Identify which cell holds the provided text, then report its [x, y] central coordinate. 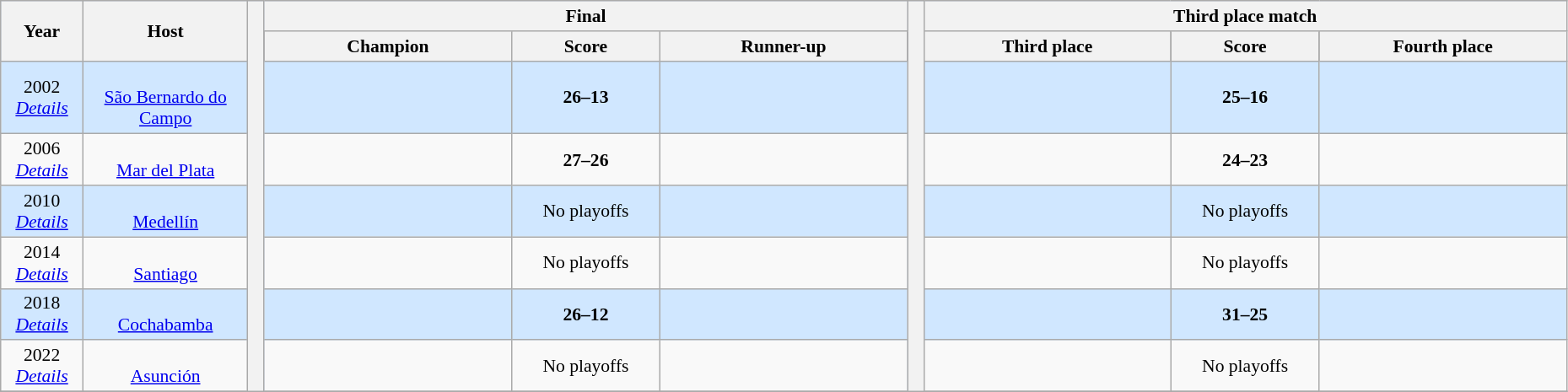
26–12 [586, 314]
Medellín [165, 211]
31–25 [1245, 314]
Third place match [1245, 16]
Year [42, 30]
Host [165, 30]
2018Details [42, 314]
Fourth place [1442, 46]
2010Details [42, 211]
27–26 [586, 160]
Final [585, 16]
Santiago [165, 263]
24–23 [1245, 160]
Mar del Plata [165, 160]
2022Details [42, 366]
Cochabamba [165, 314]
Champion [388, 46]
2002Details [42, 98]
Asunción [165, 366]
São Bernardo do Campo [165, 98]
Third place [1048, 46]
26–13 [586, 98]
2006Details [42, 160]
25–16 [1245, 98]
Runner-up [783, 46]
2014Details [42, 263]
